Extract the [X, Y] coordinate from the center of the cell holding the provided text.  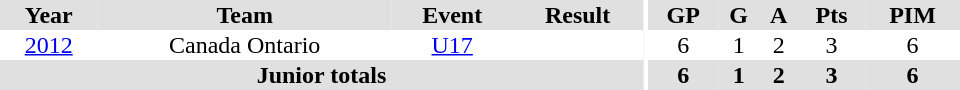
Event [452, 15]
Pts [832, 15]
Junior totals [322, 75]
Canada Ontario [244, 45]
GP [684, 15]
U17 [452, 45]
Team [244, 15]
Result [578, 15]
2012 [48, 45]
G [738, 15]
PIM [912, 15]
Year [48, 15]
A [778, 15]
